Search for the cell housing the specified text and yield its (x, y) center coordinate. 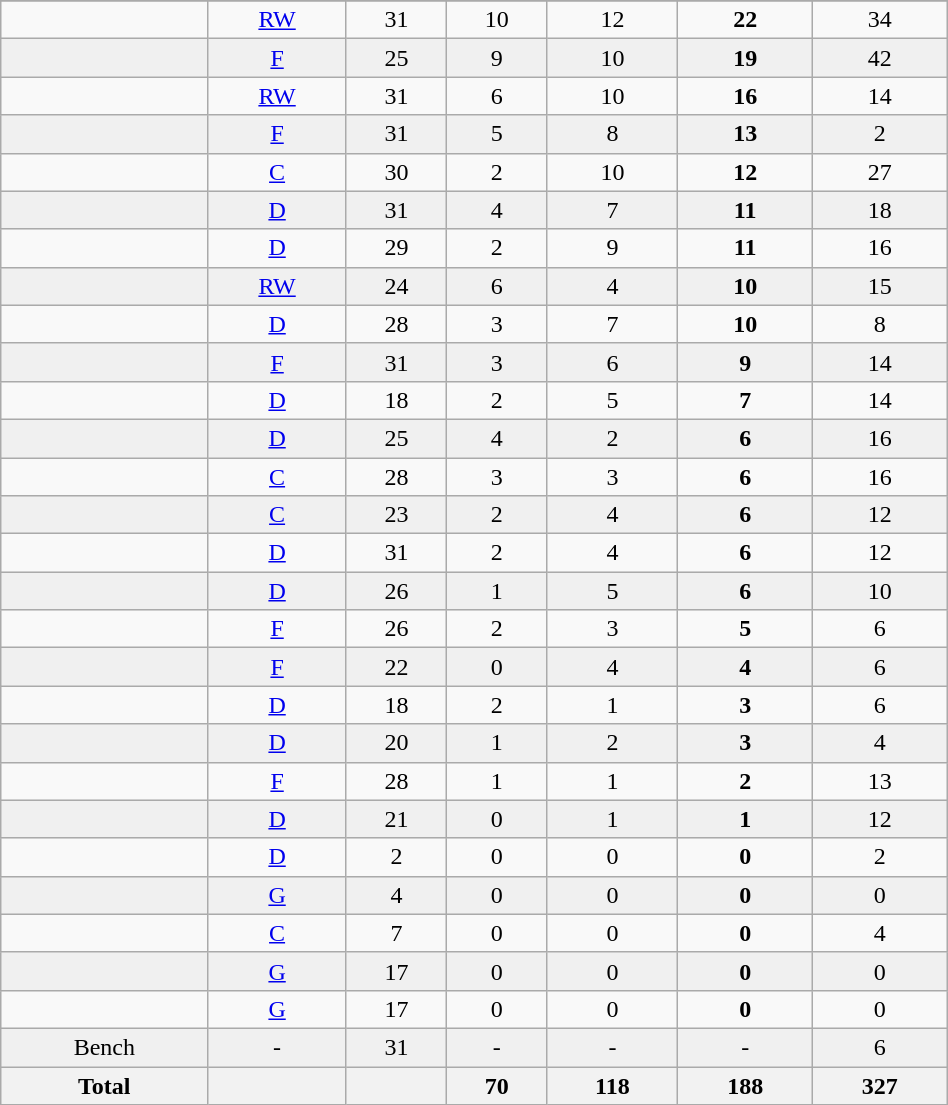
20 (396, 743)
29 (396, 248)
23 (396, 515)
Bench (104, 1047)
27 (880, 172)
21 (396, 819)
15 (880, 286)
118 (612, 1085)
30 (396, 172)
188 (746, 1085)
327 (880, 1085)
70 (497, 1085)
Total (104, 1085)
24 (396, 286)
19 (746, 58)
42 (880, 58)
34 (880, 20)
